Extract the (X, Y) coordinate from the center of the cell holding the provided text.  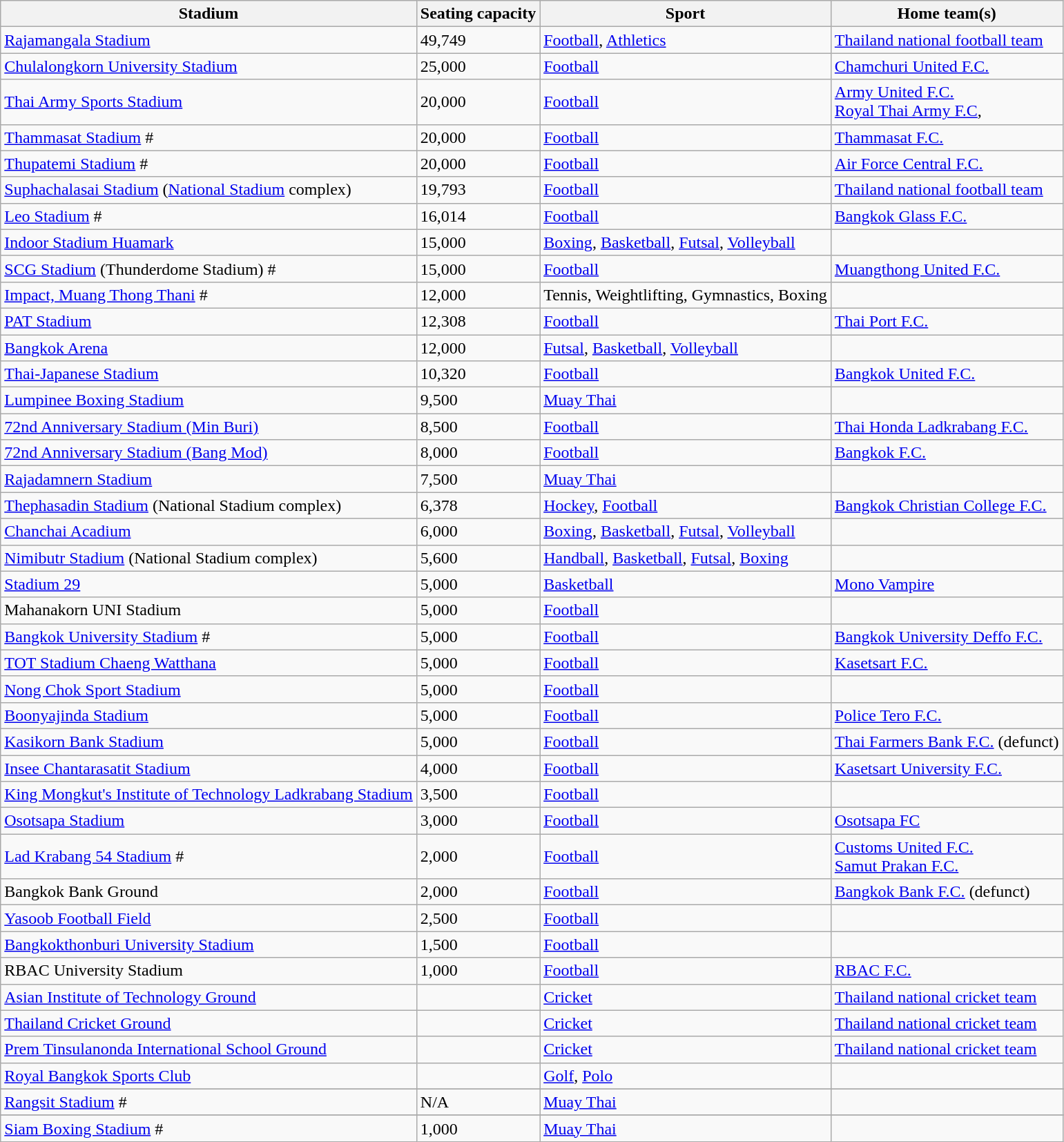
Bangkok Bank F.C. (defunct) (947, 892)
Army United F.C.Royal Thai Army F.C, (947, 102)
Rajamangala Stadium (209, 40)
10,320 (478, 374)
Thai Honda Ladkrabang F.C. (947, 427)
Bangkok United F.C. (947, 374)
Kasetsart F.C. (947, 663)
Thailand Cricket Ground (209, 1023)
Futsal, Basketball, Volleyball (686, 347)
Osotsapa FC (947, 821)
Osotsapa Stadium (209, 821)
6,378 (478, 505)
4,000 (478, 768)
Leo Stadium # (209, 216)
Thai-Japanese Stadium (209, 374)
3,000 (478, 821)
16,014 (478, 216)
Seating capacity (478, 14)
Chamchuri United F.C. (947, 66)
Prem Tinsulanonda International School Ground (209, 1049)
Bangkokthonburi University Stadium (209, 945)
72nd Anniversary Stadium (Bang Mod) (209, 453)
SCG Stadium (Thunderdome Stadium) # (209, 269)
Air Force Central F.C. (947, 164)
Kasikorn Bank Stadium (209, 742)
Rangsit Stadium # (209, 1102)
8,000 (478, 453)
Rajadamnern Stadium (209, 479)
Football, Athletics (686, 40)
Chulalongkorn University Stadium (209, 66)
N/A (478, 1102)
Stadium (209, 14)
PAT Stadium (209, 321)
Yasoob Football Field (209, 918)
Suphachalasai Stadium (National Stadium complex) (209, 190)
RBAC F.C. (947, 971)
Thupatemi Stadium # (209, 164)
25,000 (478, 66)
Bangkok Glass F.C. (947, 216)
Basketball (686, 584)
Sport (686, 14)
9,500 (478, 400)
3,500 (478, 795)
Bangkok University Stadium # (209, 637)
1,500 (478, 945)
Customs United F.C.Samut Prakan F.C. (947, 856)
Home team(s) (947, 14)
RBAC University Stadium (209, 971)
Mahanakorn UNI Stadium (209, 610)
Lad Krabang 54 Stadium # (209, 856)
Asian Institute of Technology Ground (209, 997)
Mono Vampire (947, 584)
Insee Chantarasatit Stadium (209, 768)
Thai Army Sports Stadium (209, 102)
Kasetsart University F.C. (947, 768)
Impact, Muang Thong Thani # (209, 295)
Bangkok Christian College F.C. (947, 505)
Royal Bangkok Sports Club (209, 1076)
Muangthong United F.C. (947, 269)
Chanchai Acadium (209, 532)
Boonyajinda Stadium (209, 715)
Bangkok Bank Ground (209, 892)
Golf, Polo (686, 1076)
Lumpinee Boxing Stadium (209, 400)
7,500 (478, 479)
6,000 (478, 532)
49,749 (478, 40)
8,500 (478, 427)
2,500 (478, 918)
Handball, Basketball, Futsal, Boxing (686, 558)
TOT Stadium Chaeng Watthana (209, 663)
Thammasat F.C. (947, 137)
Thephasadin Stadium (National Stadium complex) (209, 505)
Tennis, Weightlifting, Gymnastics, Boxing (686, 295)
5,600 (478, 558)
12,308 (478, 321)
Nimibutr Stadium (National Stadium complex) (209, 558)
72nd Anniversary Stadium (Min Buri) (209, 427)
Thai Port F.C. (947, 321)
19,793 (478, 190)
King Mongkut's Institute of Technology Ladkrabang Stadium (209, 795)
Bangkok F.C. (947, 453)
Siam Boxing Stadium # (209, 1128)
Bangkok Arena (209, 347)
Hockey, Football (686, 505)
Indoor Stadium Huamark (209, 242)
Thammasat Stadium # (209, 137)
Police Tero F.C. (947, 715)
Bangkok University Deffo F.C. (947, 637)
Stadium 29 (209, 584)
Thai Farmers Bank F.C. (defunct) (947, 742)
Nong Chok Sport Stadium (209, 689)
